Locate the cell with the specified text and output its [x, y] center coordinate. 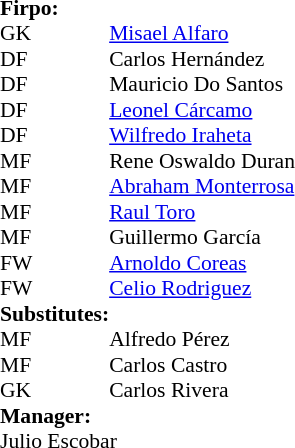
Rene Oswaldo Duran [202, 161]
Mauricio Do Santos [202, 85]
Celio Rodriguez [202, 289]
Leonel Cárcamo [202, 110]
Carlos Castro [202, 365]
Wilfredo Iraheta [202, 135]
Arnoldo Coreas [202, 263]
Guillermo García [202, 237]
Substitutes: [54, 314]
Abraham Monterrosa [202, 187]
Carlos Hernández [202, 59]
Misael Alfaro [202, 33]
Raul Toro [202, 212]
Alfredo Pérez [202, 339]
Carlos Rivera [202, 391]
Manager: [148, 416]
